For the text-containing cell, return its midpoint in [X, Y] coordinate format. 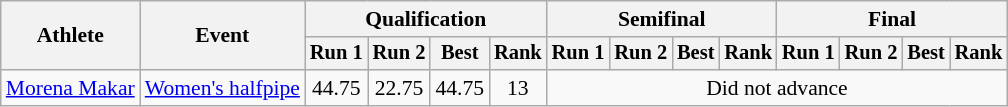
22.75 [400, 88]
Event [222, 36]
Did not advance [778, 88]
Women's halfpipe [222, 88]
Semifinal [662, 19]
Final [892, 19]
Qualification [426, 19]
Morena Makar [70, 88]
13 [518, 88]
Athlete [70, 36]
